For the text-containing cell, return its midpoint in [x, y] coordinate format. 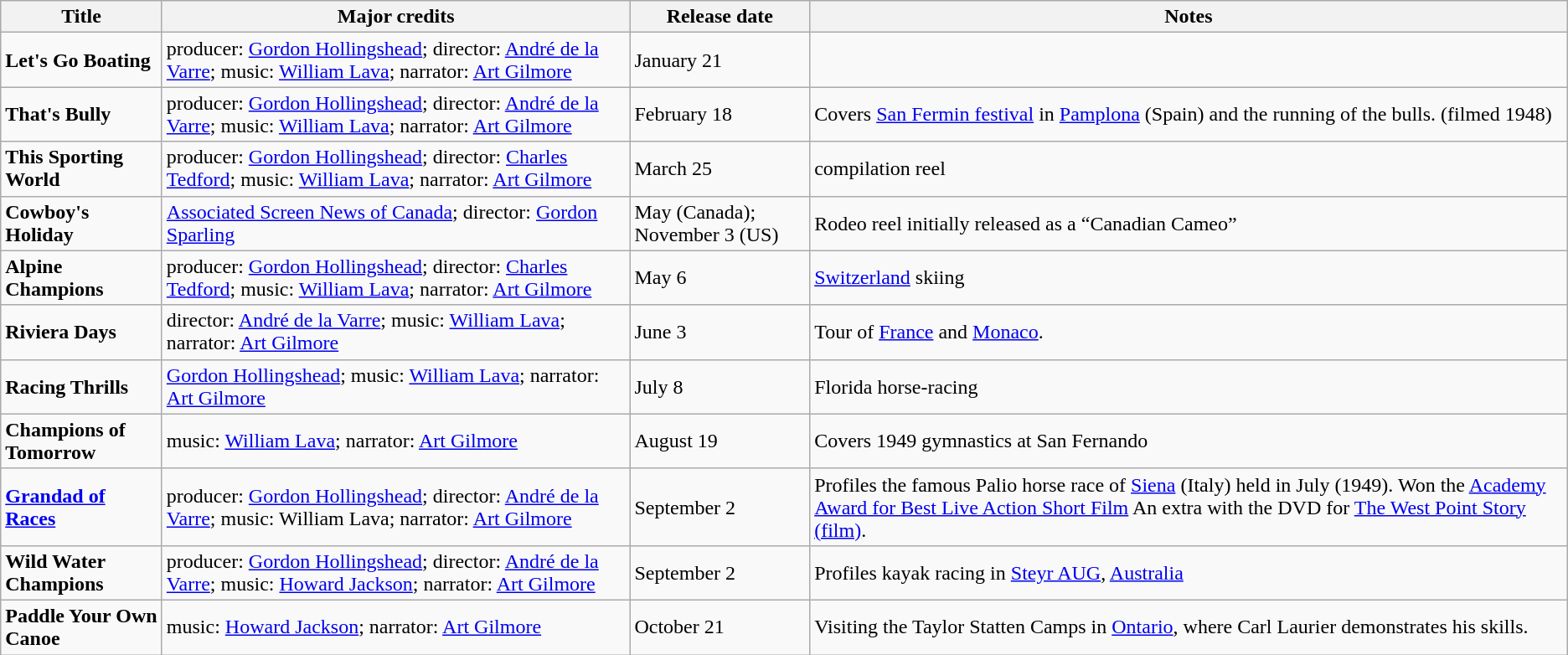
Tour of France and Monaco. [1189, 332]
Rodeo reel initially released as a “Canadian Cameo” [1189, 223]
That's Bully [82, 114]
Covers 1949 gymnastics at San Fernando [1189, 441]
Florida horse-racing [1189, 387]
producer: Gordon Hollingshead; director: André de la Varre; music: Howard Jackson; narrator: Art Gilmore [395, 573]
Major credits [395, 17]
February 18 [720, 114]
Riviera Days [82, 332]
Cowboy's Holiday [82, 223]
March 25 [720, 169]
June 3 [720, 332]
Let's Go Boating [82, 60]
October 21 [720, 627]
July 8 [720, 387]
Alpine Champions [82, 278]
director: André de la Varre; music: William Lava; narrator: Art Gilmore [395, 332]
Paddle Your Own Canoe [82, 627]
Wild Water Champions [82, 573]
music: Howard Jackson; narrator: Art Gilmore [395, 627]
This Sporting World [82, 169]
May (Canada); November 3 (US) [720, 223]
Notes [1189, 17]
Switzerland skiing [1189, 278]
compilation reel [1189, 169]
Release date [720, 17]
January 21 [720, 60]
Covers San Fermin festival in Pamplona (Spain) and the running of the bulls. (filmed 1948) [1189, 114]
Racing Thrills [82, 387]
Visiting the Taylor Statten Camps in Ontario, where Carl Laurier demonstrates his skills. [1189, 627]
music: William Lava; narrator: Art Gilmore [395, 441]
Grandad of Races [82, 507]
May 6 [720, 278]
Profiles kayak racing in Steyr AUG, Australia [1189, 573]
Gordon Hollingshead; music: William Lava; narrator: Art Gilmore [395, 387]
August 19 [720, 441]
Title [82, 17]
Associated Screen News of Canada; director: Gordon Sparling [395, 223]
Champions of Tomorrow [82, 441]
